Output the [x, y] coordinate of the center of the cell containing the given text.  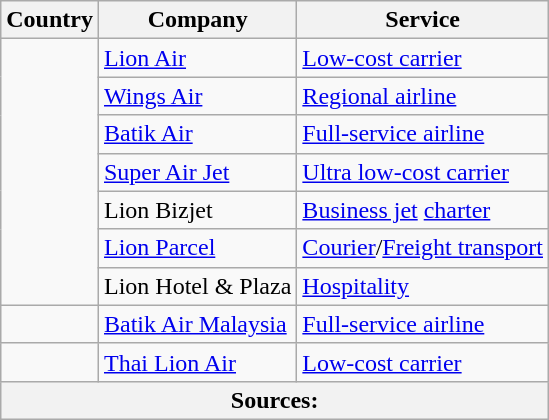
Thai Lion Air [197, 362]
Hospitality [423, 286]
Company [197, 20]
Regional airline [423, 96]
Courier/Freight transport [423, 248]
Wings Air [197, 96]
Lion Bizjet [197, 210]
Lion Air [197, 58]
Batik Air [197, 134]
Batik Air Malaysia [197, 324]
Service [423, 20]
Lion Parcel [197, 248]
Business jet charter [423, 210]
Sources: [275, 400]
Lion Hotel & Plaza [197, 286]
Country [50, 20]
Ultra low-cost carrier [423, 172]
Super Air Jet [197, 172]
